Capture the cell that displays the provided text and extract its [x, y] central coordinate. 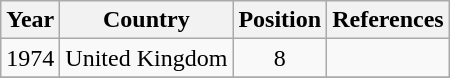
Country [146, 20]
Position [280, 20]
Year [30, 20]
1974 [30, 58]
References [388, 20]
United Kingdom [146, 58]
8 [280, 58]
